Scan for the cell matching the given text and deliver its [X, Y] coordinate at center. 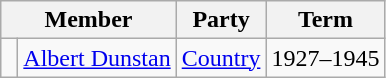
1927–1945 [326, 58]
Albert Dunstan [97, 58]
Country [221, 58]
Party [221, 20]
Term [326, 20]
Member [88, 20]
